Return [X, Y] of the center of cell containing provided text 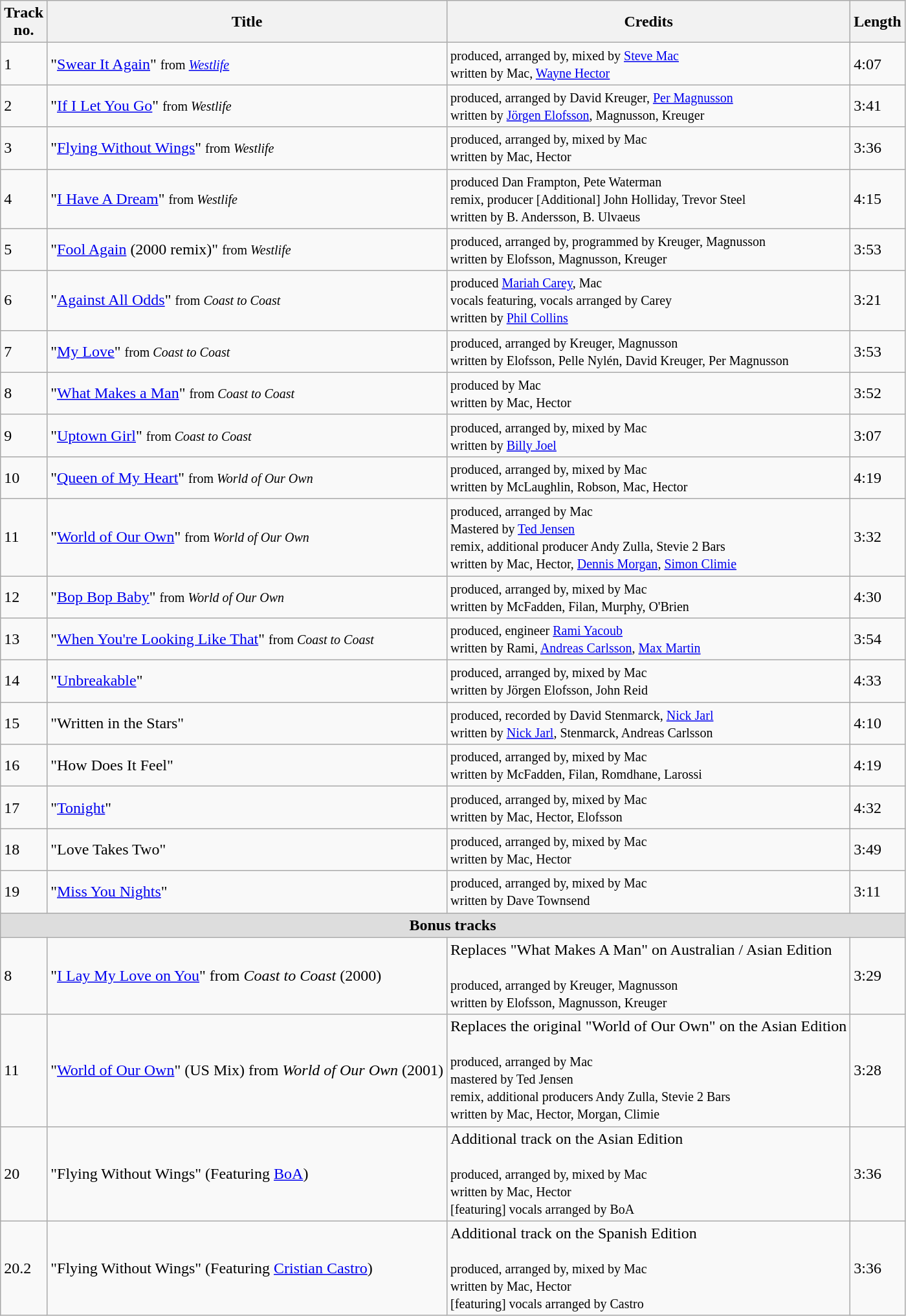
produced, arranged by, mixed by Macwritten by McFadden, Filan, Romdhane, Larossi [648, 765]
5 [24, 250]
produced, arranged by, mixed by Steve Macwritten by Mac, Wayne Hector [648, 63]
20 [24, 1174]
4:32 [878, 808]
Bonus tracks [453, 925]
12 [24, 597]
produced, recorded by David Stenmarck, Nick Jarlwritten by Nick Jarl, Stenmarck, Andreas Carlsson [648, 724]
produced by Macwritten by Mac, Hector [648, 394]
Additional track on the Spanish Editionproduced, arranged by, mixed by Macwritten by Mac, Hector[featuring] vocals arranged by Castro [648, 1268]
"When You're Looking Like That" from Coast to Coast [247, 640]
produced, arranged by, mixed by Macwritten by Dave Townsend [648, 892]
produced, arranged by, mixed by Macwritten by Mac, Hector, Elofsson [648, 808]
produced, arranged by David Kreuger, Per Magnussonwritten by Jörgen Elofsson, Magnusson, Kreuger [648, 106]
3:28 [878, 1071]
"I Lay My Love on You" from Coast to Coast (2000) [247, 976]
"Written in the Stars" [247, 724]
17 [24, 808]
produced, arranged by, mixed by Macwritten by McFadden, Filan, Murphy, O'Brien [648, 597]
3:41 [878, 106]
6 [24, 300]
produced, arranged by, mixed by Macwritten by Billy Joel [648, 435]
3:11 [878, 892]
3:32 [878, 537]
4 [24, 199]
Length [878, 22]
produced Mariah Carey, Macvocals featuring, vocals arranged by Careywritten by Phil Collins [648, 300]
"I Have A Dream" from Westlife [247, 199]
"Flying Without Wings" (Featuring BoA) [247, 1174]
10 [24, 478]
14 [24, 681]
3 [24, 148]
15 [24, 724]
"What Makes a Man" from Coast to Coast [247, 394]
"Queen of My Heart" from World of Our Own [247, 478]
3:07 [878, 435]
4:10 [878, 724]
16 [24, 765]
3:52 [878, 394]
9 [24, 435]
3:29 [878, 976]
"Bop Bop Baby" from World of Our Own [247, 597]
3:54 [878, 640]
19 [24, 892]
"Miss You Nights" [247, 892]
"World of Our Own" (US Mix) from World of Our Own (2001) [247, 1071]
18 [24, 849]
Replaces "What Makes A Man" on Australian / Asian Editionproduced, arranged by Kreuger, Magnussonwritten by Elofsson, Magnusson, Kreuger [648, 976]
produced Dan Frampton, Pete Watermanremix, producer [Additional] John Holliday, Trevor Steelwritten by B. Andersson, B. Ulvaeus [648, 199]
Credits [648, 22]
produced, arranged by, programmed by Kreuger, Magnussonwritten by Elofsson, Magnusson, Kreuger [648, 250]
20.2 [24, 1268]
"Tonight" [247, 808]
"Love Takes Two" [247, 849]
2 [24, 106]
"If I Let You Go" from Westlife [247, 106]
"How Does It Feel" [247, 765]
produced, engineer Rami Yacoubwritten by Rami, Andreas Carlsson, Max Martin [648, 640]
"Against All Odds" from Coast to Coast [247, 300]
Trackno. [24, 22]
Additional track on the Asian Editionproduced, arranged by, mixed by Macwritten by Mac, Hector[featuring] vocals arranged by BoA [648, 1174]
4:33 [878, 681]
produced, arranged by Kreuger, Magnussonwritten by Elofsson, Pelle Nylén, David Kreuger, Per Magnusson [648, 351]
"Swear It Again" from Westlife [247, 63]
"My Love" from Coast to Coast [247, 351]
Title [247, 22]
"Uptown Girl" from Coast to Coast [247, 435]
7 [24, 351]
"Unbreakable" [247, 681]
3:21 [878, 300]
4:30 [878, 597]
1 [24, 63]
4:07 [878, 63]
"Flying Without Wings" from Westlife [247, 148]
produced, arranged by, mixed by Macwritten by McLaughlin, Robson, Mac, Hector [648, 478]
13 [24, 640]
"World of Our Own" from World of Our Own [247, 537]
"Flying Without Wings" (Featuring Cristian Castro) [247, 1268]
4:15 [878, 199]
3:49 [878, 849]
produced, arranged by, mixed by Macwritten by Jörgen Elofsson, John Reid [648, 681]
"Fool Again (2000 remix)" from Westlife [247, 250]
